Identify which cell holds the provided text, then report its [x, y] central coordinate. 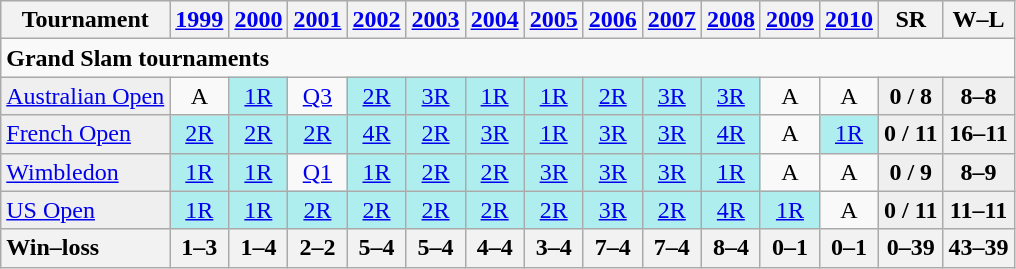
2004 [494, 20]
1–4 [258, 248]
1999 [200, 20]
2010 [848, 20]
2006 [612, 20]
2005 [554, 20]
8–4 [730, 248]
2000 [258, 20]
3–4 [554, 248]
11–11 [978, 210]
Q1 [318, 172]
2007 [672, 20]
43–39 [978, 248]
2–2 [318, 248]
1–3 [200, 248]
0 / 9 [911, 172]
2009 [790, 20]
Q3 [318, 96]
Wimbledon [86, 172]
4–4 [494, 248]
8–9 [978, 172]
French Open [86, 134]
0 / 8 [911, 96]
Win–loss [86, 248]
2008 [730, 20]
8–8 [978, 96]
0–39 [911, 248]
Australian Open [86, 96]
2003 [436, 20]
Tournament [86, 20]
2001 [318, 20]
US Open [86, 210]
2002 [376, 20]
16–11 [978, 134]
W–L [978, 20]
SR [911, 20]
Grand Slam tournaments [508, 58]
